Scan for the cell matching the given text and deliver its [x, y] coordinate at center. 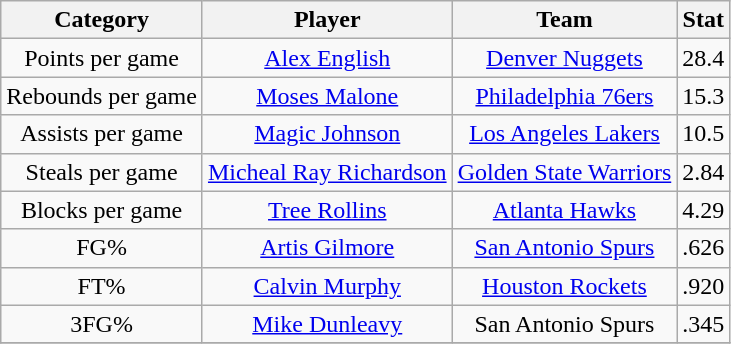
Blocks per game [102, 210]
FG% [102, 248]
Moses Malone [327, 96]
Rebounds per game [102, 96]
.920 [704, 286]
28.4 [704, 58]
.626 [704, 248]
Alex English [327, 58]
3FG% [102, 324]
4.29 [704, 210]
Golden State Warriors [564, 172]
Houston Rockets [564, 286]
Atlanta Hawks [564, 210]
Calvin Murphy [327, 286]
Micheal Ray Richardson [327, 172]
Player [327, 20]
Los Angeles Lakers [564, 134]
Philadelphia 76ers [564, 96]
Stat [704, 20]
Points per game [102, 58]
Tree Rollins [327, 210]
Mike Dunleavy [327, 324]
Category [102, 20]
15.3 [704, 96]
.345 [704, 324]
Steals per game [102, 172]
Assists per game [102, 134]
Magic Johnson [327, 134]
2.84 [704, 172]
FT% [102, 286]
Denver Nuggets [564, 58]
10.5 [704, 134]
Artis Gilmore [327, 248]
Team [564, 20]
